From the cell containing the given text, extract its center point as (x, y) coordinate. 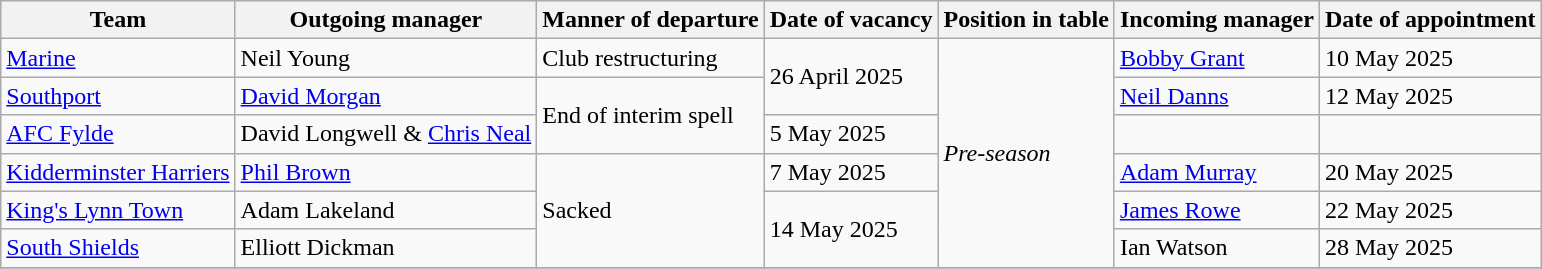
Neil Danns (1216, 96)
Manner of departure (650, 20)
David Morgan (386, 96)
Team (118, 20)
26 April 2025 (851, 77)
Date of vacancy (851, 20)
12 May 2025 (1430, 96)
Elliott Dickman (386, 248)
Kidderminster Harriers (118, 172)
7 May 2025 (851, 172)
Marine (118, 58)
King's Lynn Town (118, 210)
Date of appointment (1430, 20)
South Shields (118, 248)
Phil Brown (386, 172)
James Rowe (1216, 210)
28 May 2025 (1430, 248)
20 May 2025 (1430, 172)
Adam Murray (1216, 172)
End of interim spell (650, 115)
Adam Lakeland (386, 210)
Sacked (650, 210)
Pre-season (1026, 153)
David Longwell & Chris Neal (386, 134)
Club restructuring (650, 58)
22 May 2025 (1430, 210)
Neil Young (386, 58)
Incoming manager (1216, 20)
Outgoing manager (386, 20)
Southport (118, 96)
Bobby Grant (1216, 58)
14 May 2025 (851, 229)
Ian Watson (1216, 248)
10 May 2025 (1430, 58)
Position in table (1026, 20)
5 May 2025 (851, 134)
AFC Fylde (118, 134)
